Pinpoint the cell where the given text exists, returning its (X, Y) midpoint coordinate. 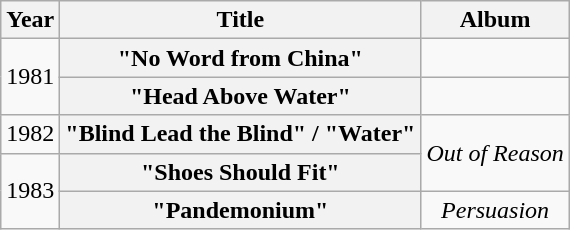
Album (495, 20)
"No Word from China" (240, 58)
Persuasion (495, 210)
Year (30, 20)
1983 (30, 191)
1982 (30, 134)
"Shoes Should Fit" (240, 172)
1981 (30, 77)
Out of Reason (495, 153)
Title (240, 20)
"Blind Lead the Blind" / "Water" (240, 134)
"Pandemonium" (240, 210)
"Head Above Water" (240, 96)
